Return the (x, y) coordinate for the center point of the cell that contains the specified text.  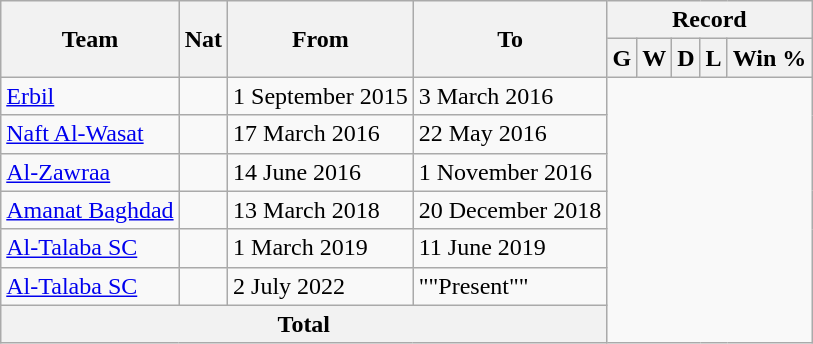
17 March 2016 (321, 134)
From (321, 39)
Total (304, 324)
3 March 2016 (510, 96)
20 December 2018 (510, 210)
Erbil (90, 96)
Al-Zawraa (90, 172)
Win % (770, 58)
W (654, 58)
Nat (203, 39)
14 June 2016 (321, 172)
L (714, 58)
To (510, 39)
Record (710, 20)
1 November 2016 (510, 172)
Naft Al-Wasat (90, 134)
Team (90, 39)
""Present"" (510, 286)
D (686, 58)
11 June 2019 (510, 248)
G (622, 58)
1 March 2019 (321, 248)
Amanat Baghdad (90, 210)
13 March 2018 (321, 210)
2 July 2022 (321, 286)
22 May 2016 (510, 134)
1 September 2015 (321, 96)
